Scan for the cell matching the given text and deliver its [X, Y] coordinate at center. 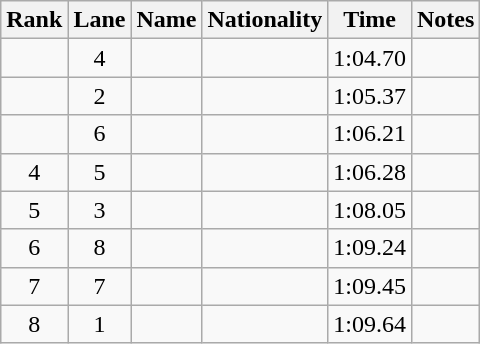
1:05.37 [370, 96]
Name [166, 20]
1 [100, 324]
1:06.28 [370, 172]
Rank [34, 20]
1:06.21 [370, 134]
Time [370, 20]
3 [100, 210]
1:09.24 [370, 248]
Notes [445, 20]
1:09.64 [370, 324]
Lane [100, 20]
1:04.70 [370, 58]
Nationality [265, 20]
1:08.05 [370, 210]
2 [100, 96]
1:09.45 [370, 286]
